Capture the cell that displays the provided text and extract its [X, Y] central coordinate. 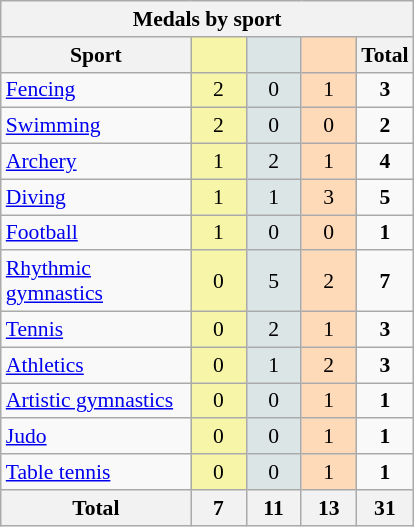
Swimming [96, 126]
11 [274, 508]
Rhythmic gymnastics [96, 282]
4 [384, 162]
Diving [96, 197]
13 [328, 508]
Sport [96, 55]
Tennis [96, 330]
Table tennis [96, 472]
31 [384, 508]
Fencing [96, 90]
Athletics [96, 365]
Football [96, 233]
Archery [96, 162]
Judo [96, 437]
Medals by sport [208, 19]
Artistic gymnastics [96, 401]
